Output the [x, y] coordinate of the center of the cell containing the given text.  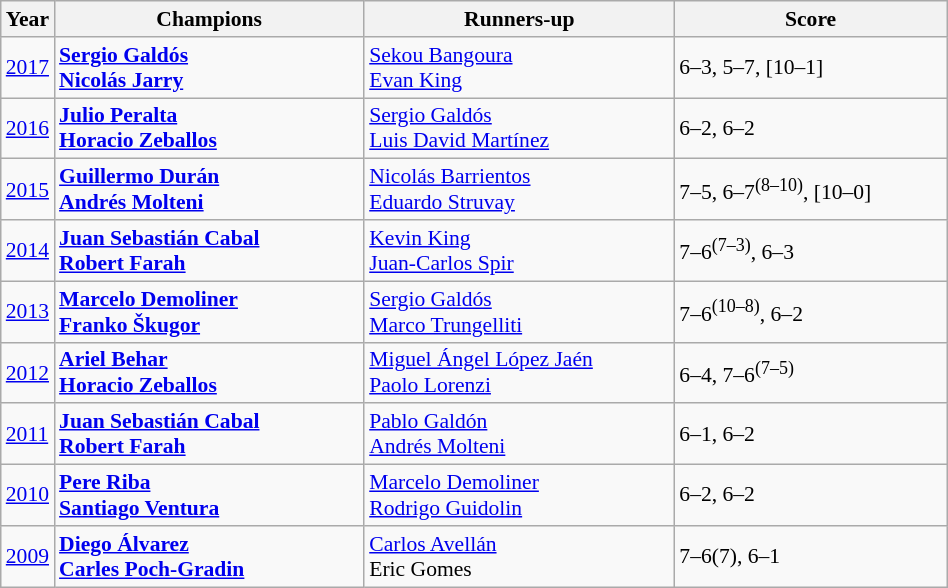
Julio Peralta Horacio Zeballos [209, 128]
Diego Álvarez Carles Poch-Gradin [209, 556]
7–6(7), 6–1 [810, 556]
2011 [28, 434]
Carlos Avellán Eric Gomes [519, 556]
Ariel Behar Horacio Zeballos [209, 372]
2015 [28, 190]
6–3, 5–7, [10–1] [810, 68]
Sergio Galdós Nicolás Jarry [209, 68]
6–1, 6–2 [810, 434]
Champions [209, 19]
7–6(7–3), 6–3 [810, 250]
Runners-up [519, 19]
Marcelo Demoliner Franko Škugor [209, 312]
6–4, 7–6(7–5) [810, 372]
Sergio Galdós Marco Trungelliti [519, 312]
2014 [28, 250]
7–6(10–8), 6–2 [810, 312]
Guillermo Durán Andrés Molteni [209, 190]
2010 [28, 496]
Kevin King Juan-Carlos Spir [519, 250]
2017 [28, 68]
Nicolás Barrientos Eduardo Struvay [519, 190]
2009 [28, 556]
7–5, 6–7(8–10), [10–0] [810, 190]
2013 [28, 312]
2016 [28, 128]
Sekou Bangoura Evan King [519, 68]
Sergio Galdós Luis David Martínez [519, 128]
Pablo Galdón Andrés Molteni [519, 434]
Year [28, 19]
Pere Riba Santiago Ventura [209, 496]
Marcelo Demoliner Rodrigo Guidolin [519, 496]
2012 [28, 372]
Score [810, 19]
Miguel Ángel López Jaén Paolo Lorenzi [519, 372]
